Determine the [X, Y] coordinate at the center of the cell enclosing the given text.  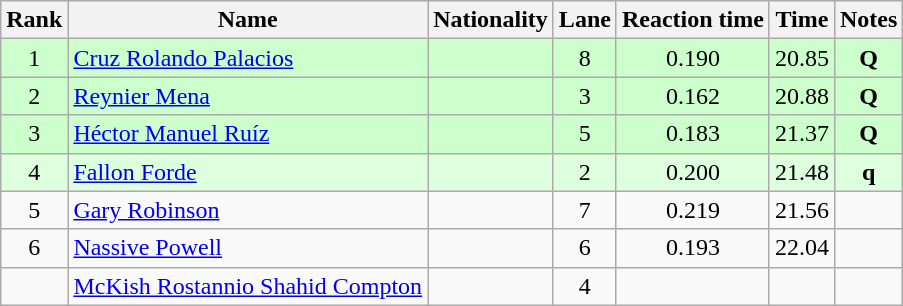
Fallon Forde [248, 172]
22.04 [802, 248]
7 [584, 210]
Time [802, 20]
0.193 [692, 248]
Nassive Powell [248, 248]
21.37 [802, 134]
21.48 [802, 172]
q [868, 172]
Notes [868, 20]
Reaction time [692, 20]
8 [584, 58]
McKish Rostannio Shahid Compton [248, 286]
Héctor Manuel Ruíz [248, 134]
20.88 [802, 96]
Rank [34, 20]
0.190 [692, 58]
Lane [584, 20]
Nationality [491, 20]
Name [248, 20]
0.219 [692, 210]
Reynier Mena [248, 96]
Cruz Rolando Palacios [248, 58]
0.183 [692, 134]
20.85 [802, 58]
21.56 [802, 210]
0.200 [692, 172]
0.162 [692, 96]
1 [34, 58]
Gary Robinson [248, 210]
